Return (X, Y) of the center of cell containing provided text 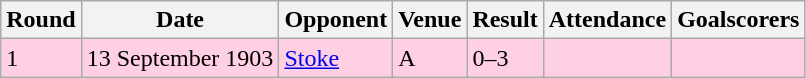
Result (505, 20)
Opponent (336, 20)
Date (180, 20)
Stoke (336, 58)
Round (41, 20)
13 September 1903 (180, 58)
A (430, 58)
Attendance (607, 20)
0–3 (505, 58)
1 (41, 58)
Venue (430, 20)
Goalscorers (738, 20)
